Identify which cell holds the provided text, then report its [X, Y] central coordinate. 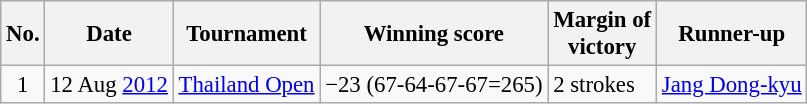
12 Aug 2012 [109, 85]
Thailand Open [246, 85]
1 [23, 85]
No. [23, 34]
Margin ofvictory [602, 34]
Runner-up [732, 34]
Date [109, 34]
2 strokes [602, 85]
−23 (67-64-67-67=265) [434, 85]
Jang Dong-kyu [732, 85]
Tournament [246, 34]
Winning score [434, 34]
